Detect which cell encompasses the target text, then output its (X, Y) center coordinate. 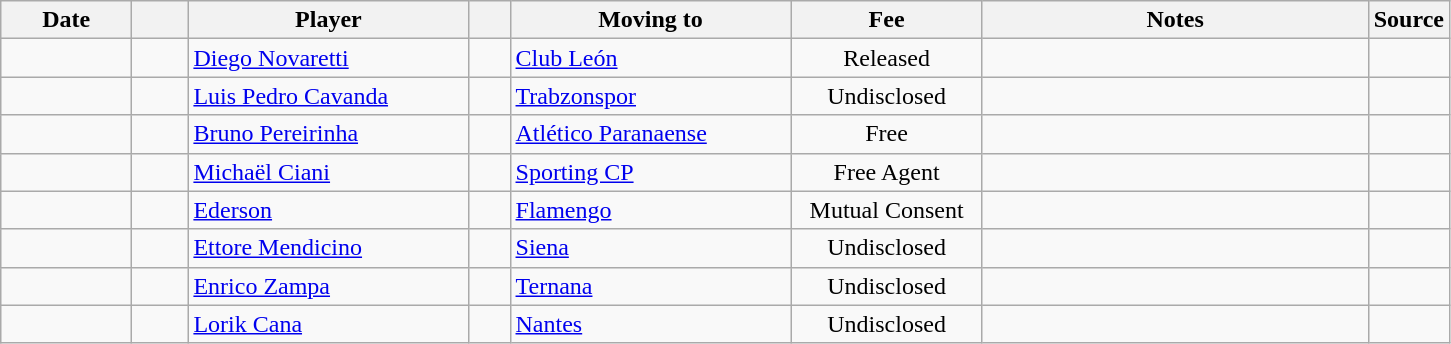
Sporting CP (650, 172)
Notes (1175, 20)
Bruno Pereirinha (328, 134)
Luis Pedro Cavanda (328, 96)
Free (886, 134)
Lorik Cana (328, 324)
Siena (650, 248)
Atlético Paranaense (650, 134)
Mutual Consent (886, 210)
Michaël Ciani (328, 172)
Flamengo (650, 210)
Fee (886, 20)
Released (886, 58)
Enrico Zampa (328, 286)
Club León (650, 58)
Source (1408, 20)
Free Agent (886, 172)
Ettore Mendicino (328, 248)
Moving to (650, 20)
Nantes (650, 324)
Ternana (650, 286)
Diego Novaretti (328, 58)
Trabzonspor (650, 96)
Ederson (328, 210)
Player (328, 20)
Date (66, 20)
